From the cell containing the given text, extract its center point as [X, Y] coordinate. 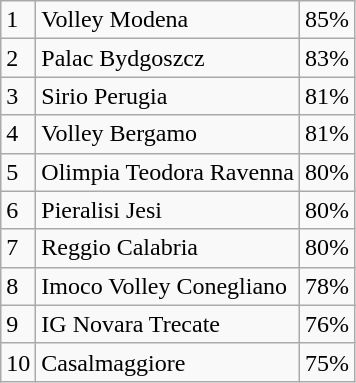
5 [18, 172]
Volley Modena [168, 20]
78% [326, 286]
8 [18, 286]
6 [18, 210]
75% [326, 362]
Reggio Calabria [168, 248]
83% [326, 58]
Palac Bydgoszcz [168, 58]
85% [326, 20]
Volley Bergamo [168, 134]
76% [326, 324]
Casalmaggiore [168, 362]
7 [18, 248]
Imoco Volley Conegliano [168, 286]
Sirio Perugia [168, 96]
9 [18, 324]
1 [18, 20]
4 [18, 134]
10 [18, 362]
2 [18, 58]
3 [18, 96]
Olimpia Teodora Ravenna [168, 172]
Pieralisi Jesi [168, 210]
IG Novara Trecate [168, 324]
